Return [X, Y] of the center of cell containing provided text 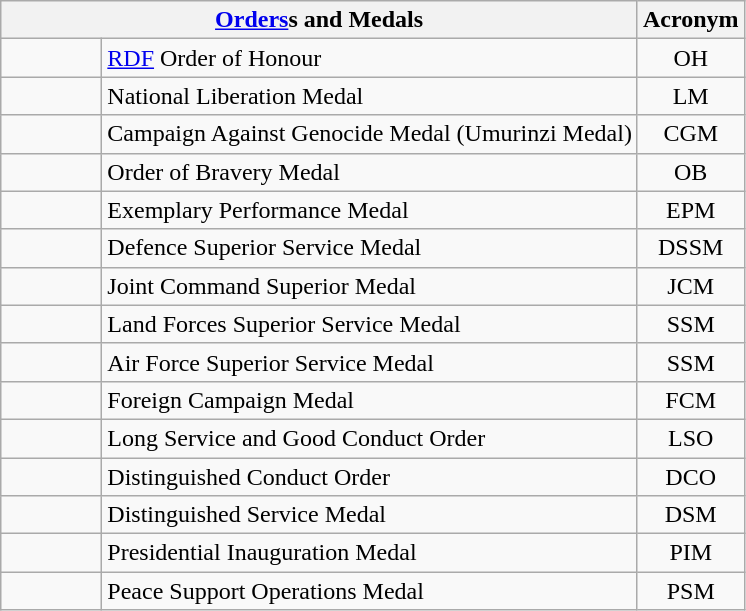
Distinguished Service Medal [370, 515]
Campaign Against Genocide Medal (Umurinzi Medal) [370, 134]
Defence Superior Service Medal [370, 248]
LSO [690, 438]
Acronym [690, 20]
RDF Order of Honour [370, 58]
Air Force Superior Service Medal [370, 362]
DSSM [690, 248]
Foreign Campaign Medal [370, 400]
Peace Support Operations Medal [370, 591]
Presidential Inauguration Medal [370, 553]
CGM [690, 134]
FCM [690, 400]
JCM [690, 286]
EPM [690, 210]
Joint Command Superior Medal [370, 286]
LM [690, 96]
National Liberation Medal [370, 96]
Exemplary Performance Medal [370, 210]
OB [690, 172]
DCO [690, 477]
PSM [690, 591]
PIM [690, 553]
Orderss and Medals [320, 20]
OH [690, 58]
Long Service and Good Conduct Order [370, 438]
Distinguished Conduct Order [370, 477]
Land Forces Superior Service Medal [370, 324]
DSM [690, 515]
Order of Bravery Medal [370, 172]
